Provide the (X, Y) coordinate of the cell's center where the given text is located.  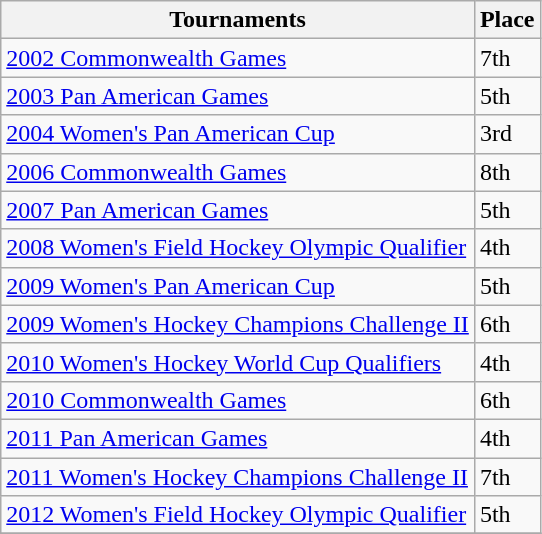
2006 Commonwealth Games (238, 172)
2007 Pan American Games (238, 210)
2004 Women's Pan American Cup (238, 134)
2010 Women's Hockey World Cup Qualifiers (238, 362)
Tournaments (238, 20)
2003 Pan American Games (238, 96)
2011 Women's Hockey Champions Challenge II (238, 477)
2010 Commonwealth Games (238, 400)
Place (507, 20)
2011 Pan American Games (238, 438)
2009 Women's Pan American Cup (238, 286)
2008 Women's Field Hockey Olympic Qualifier (238, 248)
2009 Women's Hockey Champions Challenge II (238, 324)
2002 Commonwealth Games (238, 58)
2012 Women's Field Hockey Olympic Qualifier (238, 515)
8th (507, 172)
3rd (507, 134)
